Return the (x, y) coordinate for the center point of the cell that contains the specified text.  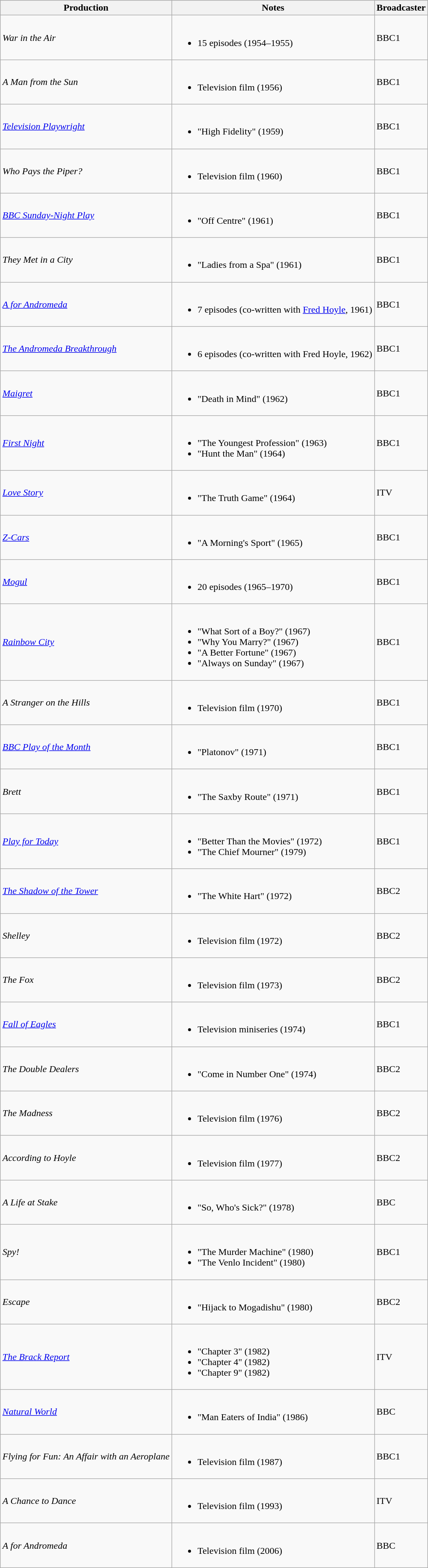
"The Murder Machine" (1980)"The Venlo Incident" (1980) (273, 1252)
"Chapter 3" (1982)"Chapter 4" (1982)"Chapter 9" (1982) (273, 1357)
Flying for Fun: An Affair with an Aeroplane (86, 1457)
Television film (1960) (273, 171)
"The Saxby Route" (1971) (273, 791)
"Platonov" (1971) (273, 747)
Television film (1987) (273, 1457)
Brett (86, 791)
Television film (1970) (273, 702)
Mogul (86, 582)
15 episodes (1954–1955) (273, 38)
BBC Sunday-Night Play (86, 216)
20 episodes (1965–1970) (273, 582)
Television film (1972) (273, 935)
The Andromeda Breakthrough (86, 348)
A Chance to Dance (86, 1501)
The Double Dealers (86, 1069)
Who Pays the Piper? (86, 171)
"A Morning's Sport" (1965) (273, 537)
"The Youngest Profession" (1963)"Hunt the Man" (1964) (273, 443)
Production (86, 8)
Television film (1993) (273, 1501)
They Met in a City (86, 260)
Rainbow City (86, 642)
Z-Cars (86, 537)
Television film (1977) (273, 1158)
Maigret (86, 393)
"Off Centre" (1961) (273, 216)
Television film (1956) (273, 82)
"What Sort of a Boy?" (1967)"Why You Marry?" (1967)"A Better Fortune" (1967)"Always on Sunday" (1967) (273, 642)
Spy! (86, 1252)
Escape (86, 1302)
"The Truth Game" (1964) (273, 492)
"Hijack to Mogadishu" (1980) (273, 1302)
A Life at Stake (86, 1202)
Natural World (86, 1412)
The Shadow of the Tower (86, 891)
The Madness (86, 1113)
"Man Eaters of India" (1986) (273, 1412)
"Come in Number One" (1974) (273, 1069)
"High Fidelity" (1959) (273, 127)
The Brack Report (86, 1357)
Television film (1976) (273, 1113)
Fall of Eagles (86, 1024)
Broadcaster (401, 8)
Love Story (86, 492)
The Fox (86, 980)
Notes (273, 8)
A Stranger on the Hills (86, 702)
Television Playwright (86, 127)
"Ladies from a Spa" (1961) (273, 260)
Television film (1973) (273, 980)
"The White Hart" (1972) (273, 891)
"Better Than the Movies" (1972)"The Chief Mourner" (1979) (273, 841)
6 episodes (co-written with Fred Hoyle, 1962) (273, 348)
"Death in Mind" (1962) (273, 393)
According to Hoyle (86, 1158)
War in the Air (86, 38)
Television film (2006) (273, 1546)
BBC Play of the Month (86, 747)
A Man from the Sun (86, 82)
Shelley (86, 935)
First Night (86, 443)
"So, Who's Sick?" (1978) (273, 1202)
Play for Today (86, 841)
7 episodes (co-written with Fred Hoyle, 1961) (273, 304)
Television miniseries (1974) (273, 1024)
